Scan for the cell matching the given text and deliver its (X, Y) coordinate at center. 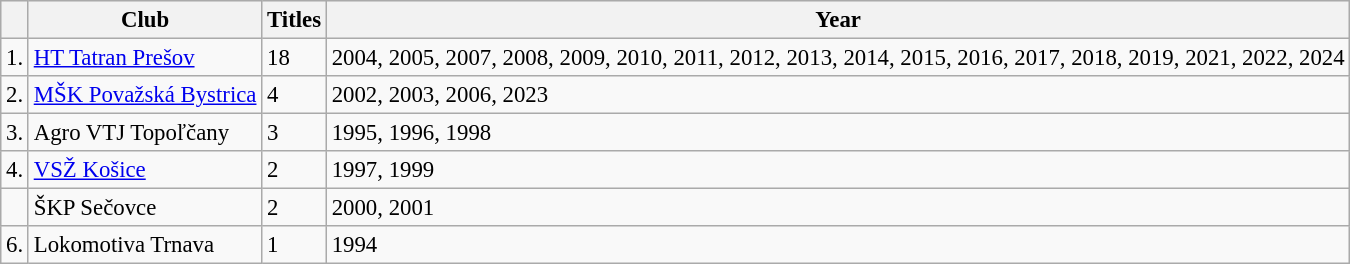
1 (294, 245)
1. (15, 58)
4 (294, 95)
Titles (294, 20)
Agro VTJ Topoľčany (144, 133)
Club (144, 20)
Lokomotiva Trnava (144, 245)
HT Tatran Prešov (144, 58)
2004, 2005, 2007, 2008, 2009, 2010, 2011, 2012, 2013, 2014, 2015, 2016, 2017, 2018, 2019, 2021, 2022, 2024 (838, 58)
2. (15, 95)
4. (15, 170)
6. (15, 245)
VSŽ Košice (144, 170)
1995, 1996, 1998 (838, 133)
1997, 1999 (838, 170)
Year (838, 20)
3. (15, 133)
MŠK Považská Bystrica (144, 95)
2002, 2003, 2006, 2023 (838, 95)
3 (294, 133)
1994 (838, 245)
2000, 2001 (838, 208)
ŠKP Sečovce (144, 208)
18 (294, 58)
